Search for the cell housing the specified text and yield its (x, y) center coordinate. 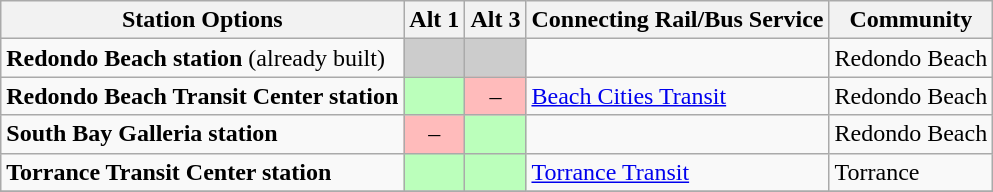
Torrance Transit Center station (202, 172)
South Bay Galleria station (202, 134)
Station Options (202, 20)
Community (911, 20)
Torrance Transit (678, 172)
Torrance (911, 172)
Beach Cities Transit (678, 96)
Connecting Rail/Bus Service (678, 20)
Redondo Beach station (already built) (202, 58)
Alt 3 (496, 20)
Alt 1 (434, 20)
Redondo Beach Transit Center station (202, 96)
